Search for the cell housing the specified text and yield its [X, Y] center coordinate. 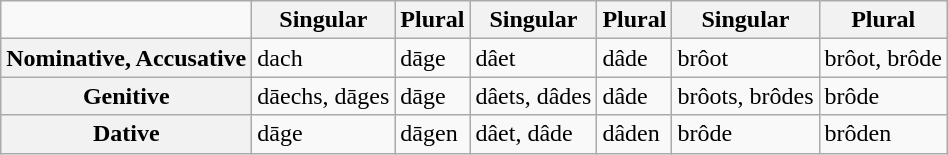
brôden [883, 134]
Dative [126, 134]
dâet [534, 58]
brôot, brôde [883, 58]
Genitive [126, 96]
brôots, brôdes [746, 96]
dâden [634, 134]
brôot [746, 58]
dach [324, 58]
Nominative, Accusative [126, 58]
dāechs, dāges [324, 96]
dâets, dâdes [534, 96]
dâet, dâde [534, 134]
dāgen [432, 134]
